For the text-containing cell, return its midpoint in [X, Y] coordinate format. 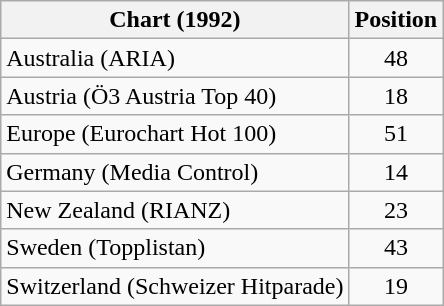
Germany (Media Control) [175, 172]
48 [396, 58]
Switzerland (Schweizer Hitparade) [175, 286]
23 [396, 210]
Austria (Ö3 Austria Top 40) [175, 96]
43 [396, 248]
19 [396, 286]
14 [396, 172]
Position [396, 20]
51 [396, 134]
New Zealand (RIANZ) [175, 210]
Australia (ARIA) [175, 58]
18 [396, 96]
Chart (1992) [175, 20]
Europe (Eurochart Hot 100) [175, 134]
Sweden (Topplistan) [175, 248]
